Locate the cell with the specified text and output its [X, Y] center coordinate. 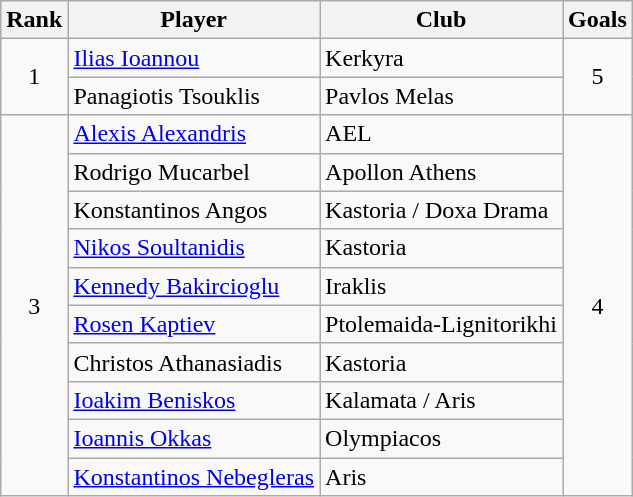
Ptolemaida-Lignitorikhi [442, 324]
Aris [442, 477]
Rodrigo Mucarbel [194, 172]
Panagiotis Tsouklis [194, 96]
Iraklis [442, 286]
Goals [598, 20]
Pavlos Melas [442, 96]
5 [598, 77]
Ioannis Okkas [194, 438]
Apollon Athens [442, 172]
Player [194, 20]
Konstantinos Angos [194, 210]
Olympiacos [442, 438]
Kennedy Bakircioglu [194, 286]
3 [34, 306]
Ilias Ioannou [194, 58]
AEL [442, 134]
4 [598, 306]
Rosen Kaptiev [194, 324]
Kerkyra [442, 58]
Ioakim Beniskos [194, 400]
Nikos Soultanidis [194, 248]
Konstantinos Nebegleras [194, 477]
Christos Athanasiadis [194, 362]
Kalamata / Aris [442, 400]
Kastoria / Doxa Drama [442, 210]
1 [34, 77]
Rank [34, 20]
Club [442, 20]
Alexis Alexandris [194, 134]
